From the cell containing the given text, extract its center point as (X, Y) coordinate. 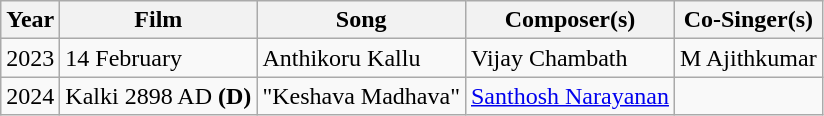
Anthikoru Kallu (362, 58)
Year (30, 20)
2024 (30, 96)
M Ajithkumar (748, 58)
Co-Singer(s) (748, 20)
Santhosh Narayanan (570, 96)
2023 (30, 58)
Vijay Chambath (570, 58)
"Keshava Madhava" (362, 96)
Film (158, 20)
Song (362, 20)
Composer(s) (570, 20)
Kalki 2898 AD (D) (158, 96)
14 February (158, 58)
